From the cell containing the given text, extract its center point as [X, Y] coordinate. 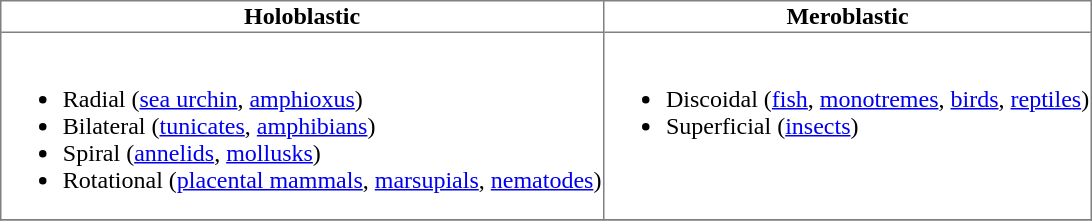
Holoblastic [302, 17]
Discoidal (fish, monotremes, birds, reptiles)Superficial (insects) [848, 126]
Meroblastic [848, 17]
Radial (sea urchin, amphioxus)Bilateral (tunicates, amphibians)Spiral (annelids, mollusks)Rotational (placental mammals, marsupials, nematodes) [302, 126]
